Determine the (X, Y) coordinate at the center of the cell enclosing the given text.  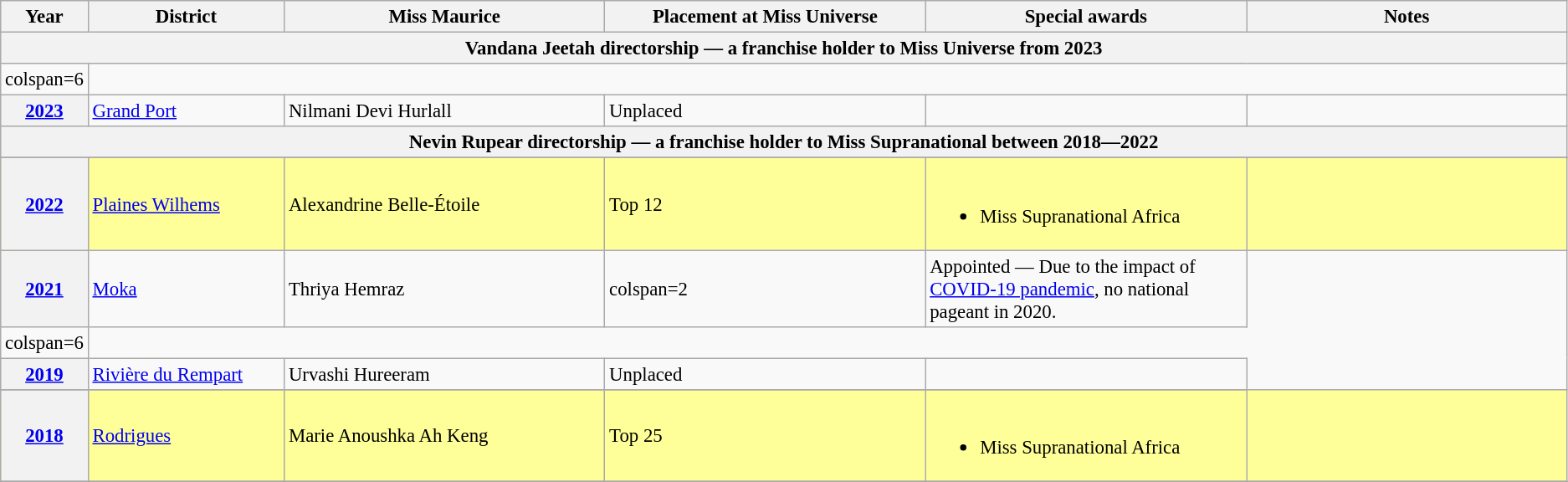
Miss Maurice (445, 17)
Rivière du Rempart (186, 374)
2023 (44, 111)
Year (44, 17)
2018 (44, 436)
Plaines Wilhems (186, 204)
Alexandrine Belle-Étoile (445, 204)
Vandana Jeetah directorship — a franchise holder to Miss Universe from 2023 (784, 49)
Nilmani Devi Hurlall (445, 111)
Moka (186, 289)
Marie Anoushka Ah Keng (445, 436)
Urvashi Hureeram (445, 374)
Nevin Rupear directorship — a franchise holder to Miss Supranational between 2018―2022 (784, 142)
District (186, 17)
2019 (44, 374)
Top 12 (765, 204)
Thriya Hemraz (445, 289)
colspan=2 (765, 289)
Placement at Miss Universe (765, 17)
2021 (44, 289)
Special awards (1086, 17)
Notes (1407, 17)
Top 25 (765, 436)
2022 (44, 204)
Grand Port (186, 111)
Appointed — Due to the impact of COVID-19 pandemic, no national pageant in 2020. (1086, 289)
Rodrigues (186, 436)
